Detect which cell encompasses the target text, then output its (x, y) center coordinate. 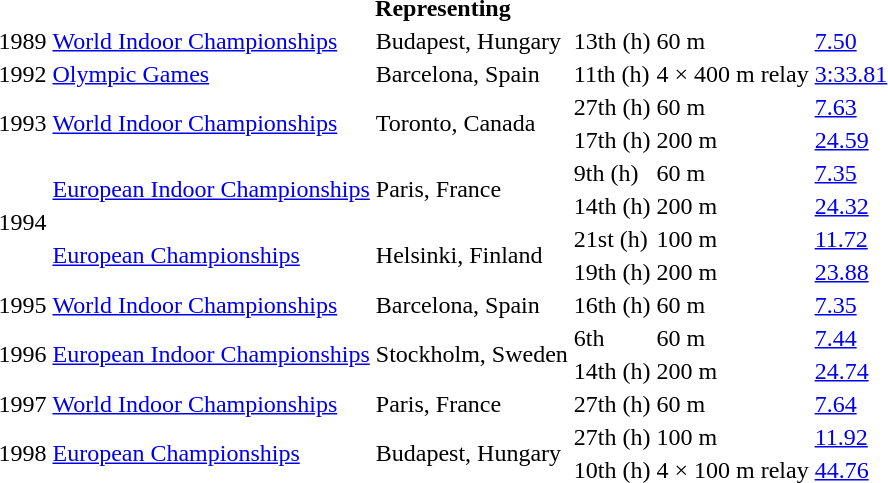
Stockholm, Sweden (472, 354)
13th (h) (612, 41)
19th (h) (612, 272)
Olympic Games (211, 74)
6th (612, 338)
17th (h) (612, 140)
Toronto, Canada (472, 124)
4 × 400 m relay (732, 74)
9th (h) (612, 173)
Helsinki, Finland (472, 256)
European Championships (211, 256)
Budapest, Hungary (472, 41)
16th (h) (612, 305)
11th (h) (612, 74)
21st (h) (612, 239)
